Capture the cell that displays the provided text and extract its (x, y) central coordinate. 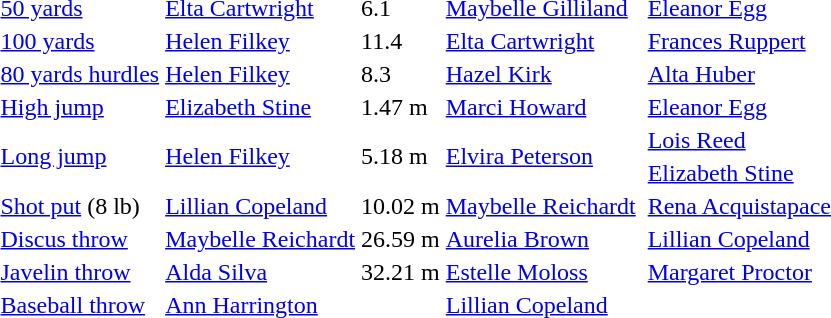
Marci Howard (540, 107)
Elta Cartwright (540, 41)
Elvira Peterson (540, 156)
32.21 m (401, 272)
Estelle Moloss (540, 272)
Aurelia Brown (540, 239)
Elizabeth Stine (260, 107)
Hazel Kirk (540, 74)
11.4 (401, 41)
Alda Silva (260, 272)
26.59 m (401, 239)
1.47 m (401, 107)
Lillian Copeland (260, 206)
10.02 m (401, 206)
8.3 (401, 74)
5.18 m (401, 156)
